Find where the given text appears and provide that cell's center as [x, y] coordinate. 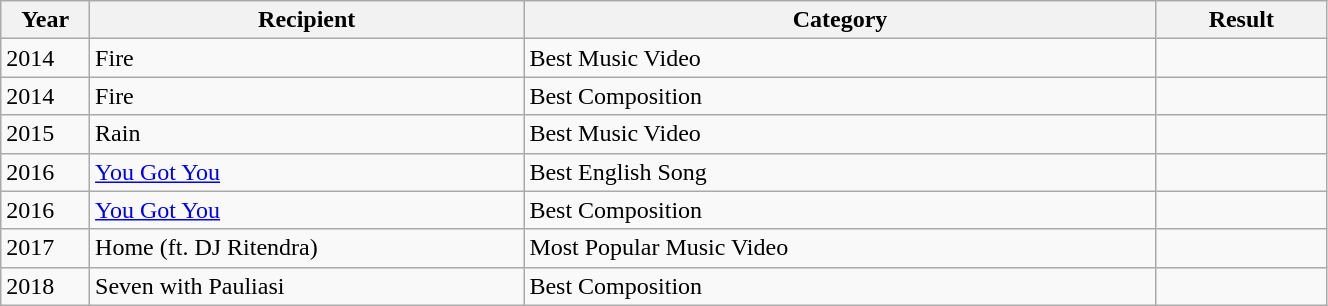
Recipient [307, 20]
Most Popular Music Video [840, 248]
2018 [46, 286]
2015 [46, 134]
Year [46, 20]
Home (ft. DJ Ritendra) [307, 248]
Rain [307, 134]
Category [840, 20]
Result [1241, 20]
Seven with Pauliasi [307, 286]
2017 [46, 248]
Best English Song [840, 172]
